Determine the [x, y] coordinate at the center of the cell enclosing the given text.  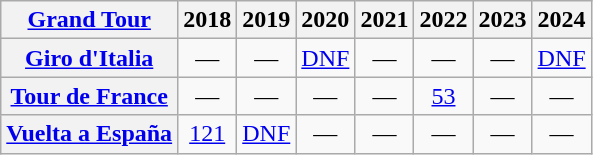
Vuelta a España [90, 134]
2018 [208, 20]
2020 [326, 20]
121 [208, 134]
2019 [266, 20]
Tour de France [90, 96]
2022 [444, 20]
Giro d'Italia [90, 58]
2021 [384, 20]
2023 [502, 20]
Grand Tour [90, 20]
53 [444, 96]
2024 [562, 20]
